Capture the cell that displays the provided text and extract its [x, y] central coordinate. 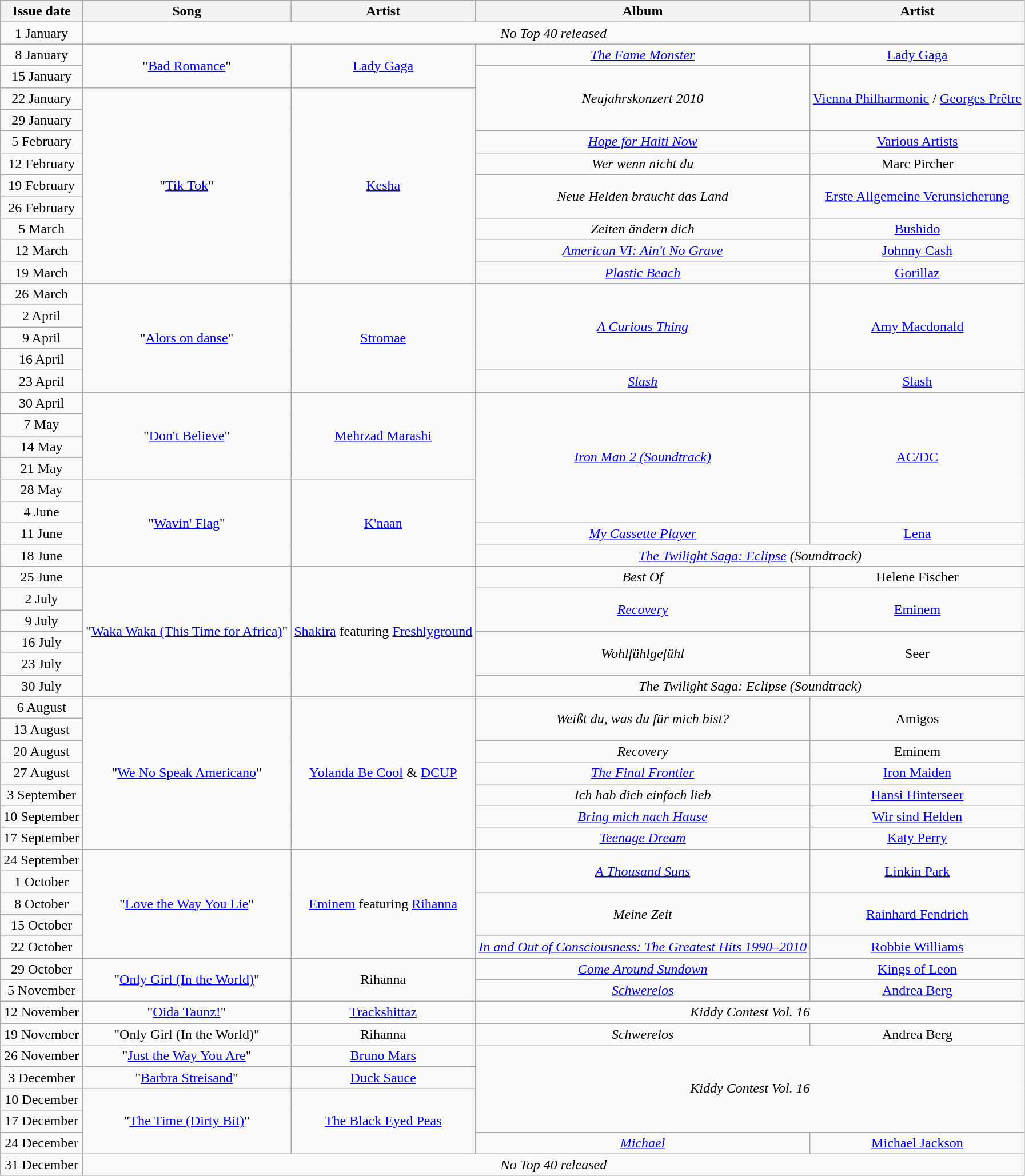
26 November [42, 1056]
Hansi Hinterseer [918, 795]
25 June [42, 577]
Kings of Leon [918, 969]
Neue Helden braucht das Land [643, 196]
Robbie Williams [918, 947]
"We No Speak Americano" [186, 773]
"Bad Romance" [186, 66]
Various Artists [918, 142]
29 January [42, 120]
31 December [42, 1165]
Come Around Sundown [643, 969]
Iron Maiden [918, 773]
Bruno Mars [383, 1056]
"Love the Way You Lie" [186, 903]
A Thousand Suns [643, 871]
K'naan [383, 523]
A Curious Thing [643, 327]
23 April [42, 381]
Zeiten ändern dich [643, 229]
"Don't Believe" [186, 436]
Marc Pircher [918, 164]
Michael Jackson [918, 1143]
7 May [42, 425]
10 December [42, 1099]
"Oida Taunz!" [186, 1012]
26 March [42, 294]
19 March [42, 273]
21 May [42, 468]
"Just the Way You Are" [186, 1056]
Mehrzad Marashi [383, 436]
Teenage Dream [643, 838]
27 August [42, 773]
Helene Fischer [918, 577]
Linkin Park [918, 871]
1 October [42, 882]
Amy Macdonald [918, 327]
11 June [42, 533]
Katy Perry [918, 838]
5 February [42, 142]
Wir sind Helden [918, 816]
24 September [42, 860]
14 May [42, 447]
2 April [42, 316]
Erste Allgemeine Verunsicherung [918, 196]
The Final Frontier [643, 773]
Ich hab dich einfach lieb [643, 795]
Album [643, 11]
22 January [42, 98]
3 December [42, 1078]
17 December [42, 1121]
My Cassette Player [643, 533]
22 October [42, 947]
26 February [42, 207]
"Tik Tok" [186, 185]
Wer wenn nicht du [643, 164]
"Alors on danse" [186, 338]
6 August [42, 708]
Kesha [383, 185]
Bushido [918, 229]
15 October [42, 925]
16 April [42, 360]
American VI: Ain't No Grave [643, 250]
12 November [42, 1012]
23 July [42, 664]
The Fame Monster [643, 55]
8 January [42, 55]
Stromae [383, 338]
Gorillaz [918, 273]
3 September [42, 795]
Amigos [918, 719]
17 September [42, 838]
18 June [42, 555]
28 May [42, 490]
12 February [42, 164]
9 July [42, 620]
5 November [42, 991]
Weißt du, was du für mich bist? [643, 719]
30 April [42, 403]
Neujahrskonzert 2010 [643, 98]
24 December [42, 1143]
Seer [918, 653]
Wohlfühlgefühl [643, 653]
13 August [42, 729]
Bring mich nach Hause [643, 816]
In and Out of Consciousness: The Greatest Hits 1990–2010 [643, 947]
12 March [42, 250]
29 October [42, 969]
15 January [42, 77]
Trackshittaz [383, 1012]
19 November [42, 1034]
Issue date [42, 11]
19 February [42, 185]
The Black Eyed Peas [383, 1121]
Iron Man 2 (Soundtrack) [643, 457]
Yolanda Be Cool & DCUP [383, 773]
1 January [42, 33]
"Wavin' Flag" [186, 523]
Duck Sauce [383, 1078]
5 March [42, 229]
Michael [643, 1143]
Meine Zeit [643, 914]
4 June [42, 512]
"Waka Waka (This Time for Africa)" [186, 631]
Song [186, 11]
20 August [42, 751]
Plastic Beach [643, 273]
"The Time (Dirty Bit)" [186, 1121]
Rainhard Fendrich [918, 914]
8 October [42, 903]
AC/DC [918, 457]
2 July [42, 599]
Eminem featuring Rihanna [383, 903]
Johnny Cash [918, 250]
Vienna Philharmonic / Georges Prêtre [918, 98]
Best Of [643, 577]
"Barbra Streisand" [186, 1078]
Hope for Haiti Now [643, 142]
16 July [42, 643]
30 July [42, 686]
10 September [42, 816]
Lena [918, 533]
9 April [42, 338]
Shakira featuring Freshlyground [383, 631]
